For the text-containing cell, return its midpoint in (X, Y) coordinate format. 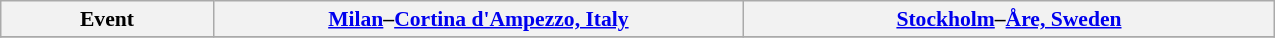
Milan–Cortina d'Ampezzo, Italy (478, 19)
Stockholm–Åre, Sweden (1010, 19)
Event (107, 19)
